Pinpoint the cell where the given text exists, returning its [X, Y] midpoint coordinate. 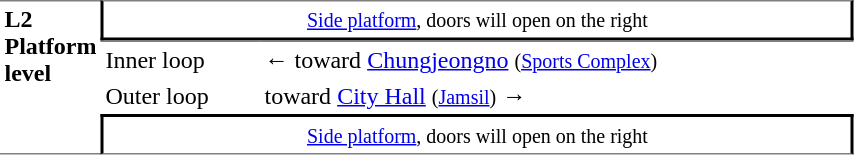
Outer loop [180, 96]
toward City Hall (Jamsil) → [557, 96]
Inner loop [180, 59]
← toward Chungjeongno (Sports Complex) [557, 59]
L2Platform level [50, 77]
